Capture the cell that displays the provided text and extract its (x, y) central coordinate. 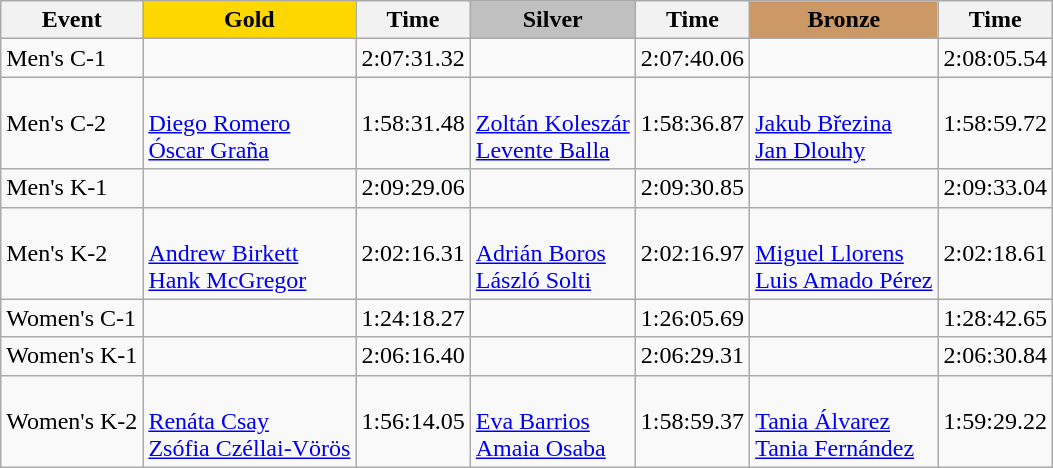
1:26:05.69 (692, 318)
Eva BarriosAmaia Osaba (552, 421)
Men's C-1 (72, 58)
2:02:18.61 (995, 253)
Jakub BřezinaJan Dlouhy (844, 123)
2:09:33.04 (995, 188)
2:08:05.54 (995, 58)
Men's C-2 (72, 123)
2:02:16.97 (692, 253)
Tania ÁlvarezTania Fernández (844, 421)
Andrew BirkettHank McGregor (250, 253)
2:06:30.84 (995, 356)
Diego RomeroÓscar Graña (250, 123)
2:09:30.85 (692, 188)
2:06:29.31 (692, 356)
1:58:59.37 (692, 421)
1:58:36.87 (692, 123)
Men's K-2 (72, 253)
1:58:31.48 (413, 123)
1:59:29.22 (995, 421)
Men's K-1 (72, 188)
Gold (250, 20)
2:02:16.31 (413, 253)
1:56:14.05 (413, 421)
2:07:40.06 (692, 58)
Zoltán KoleszárLevente Balla (552, 123)
Adrián BorosLászló Solti (552, 253)
Silver (552, 20)
Women's C-1 (72, 318)
Event (72, 20)
2:06:16.40 (413, 356)
Women's K-1 (72, 356)
2:09:29.06 (413, 188)
Renáta CsayZsófia Czéllai-Vörös (250, 421)
Miguel LlorensLuis Amado Pérez (844, 253)
Women's K-2 (72, 421)
1:28:42.65 (995, 318)
Bronze (844, 20)
1:24:18.27 (413, 318)
2:07:31.32 (413, 58)
1:58:59.72 (995, 123)
